Identify which cell holds the provided text, then report its (x, y) central coordinate. 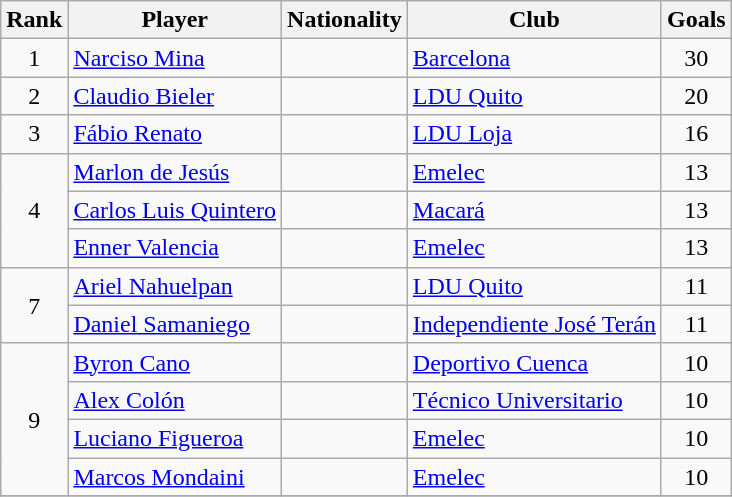
Alex Colón (175, 400)
Narciso Mina (175, 58)
Carlos Luis Quintero (175, 210)
LDU Loja (534, 134)
Marlon de Jesús (175, 172)
2 (34, 96)
Ariel Nahuelpan (175, 286)
4 (34, 210)
16 (696, 134)
Fábio Renato (175, 134)
Claudio Bieler (175, 96)
1 (34, 58)
Nationality (345, 20)
9 (34, 419)
Técnico Universitario (534, 400)
Barcelona (534, 58)
Deportivo Cuenca (534, 362)
Enner Valencia (175, 248)
30 (696, 58)
Independiente José Terán (534, 324)
3 (34, 134)
20 (696, 96)
Byron Cano (175, 362)
Daniel Samaniego (175, 324)
Player (175, 20)
Luciano Figueroa (175, 438)
Goals (696, 20)
Marcos Mondaini (175, 477)
7 (34, 305)
Macará (534, 210)
Rank (34, 20)
Club (534, 20)
